For the text-containing cell, return its midpoint in (x, y) coordinate format. 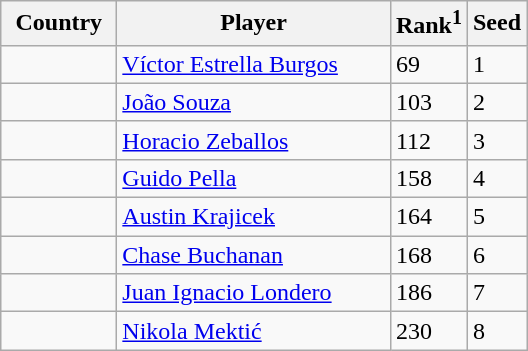
Player (254, 24)
69 (428, 64)
1 (496, 64)
Horacio Zeballos (254, 140)
Guido Pella (254, 178)
2 (496, 102)
6 (496, 255)
3 (496, 140)
Rank1 (428, 24)
158 (428, 178)
Juan Ignacio Londero (254, 293)
230 (428, 331)
8 (496, 331)
7 (496, 293)
5 (496, 217)
103 (428, 102)
4 (496, 178)
Country (59, 24)
168 (428, 255)
112 (428, 140)
Chase Buchanan (254, 255)
João Souza (254, 102)
186 (428, 293)
Austin Krajicek (254, 217)
164 (428, 217)
Víctor Estrella Burgos (254, 64)
Seed (496, 24)
Nikola Mektić (254, 331)
